Search for the cell housing the specified text and yield its [X, Y] center coordinate. 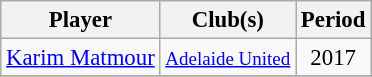
2017 [334, 58]
Player [80, 20]
Karim Matmour [80, 58]
Club(s) [228, 20]
Period [334, 20]
Adelaide United [228, 58]
